Return the (x, y) coordinate for the center point of the cell that contains the specified text.  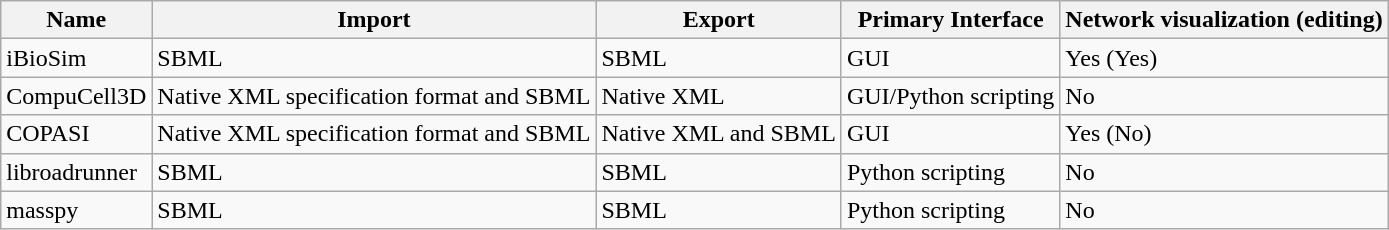
libroadrunner (76, 172)
Native XML (718, 96)
Network visualization (editing) (1224, 20)
COPASI (76, 134)
Native XML and SBML (718, 134)
Yes (No) (1224, 134)
Primary Interface (950, 20)
Import (374, 20)
masspy (76, 210)
iBioSim (76, 58)
CompuCell3D (76, 96)
GUI/Python scripting (950, 96)
Name (76, 20)
Yes (Yes) (1224, 58)
Export (718, 20)
